Capture the cell that displays the provided text and extract its [x, y] central coordinate. 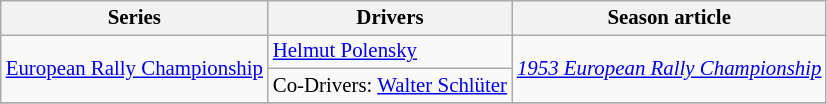
Series [134, 18]
Co-Drivers: Walter Schlüter [390, 85]
European Rally Championship [134, 68]
Helmut Polensky [390, 51]
Drivers [390, 18]
Season article [669, 18]
1953 European Rally Championship [669, 68]
